Find where the given text appears and provide that cell's center as (x, y) coordinate. 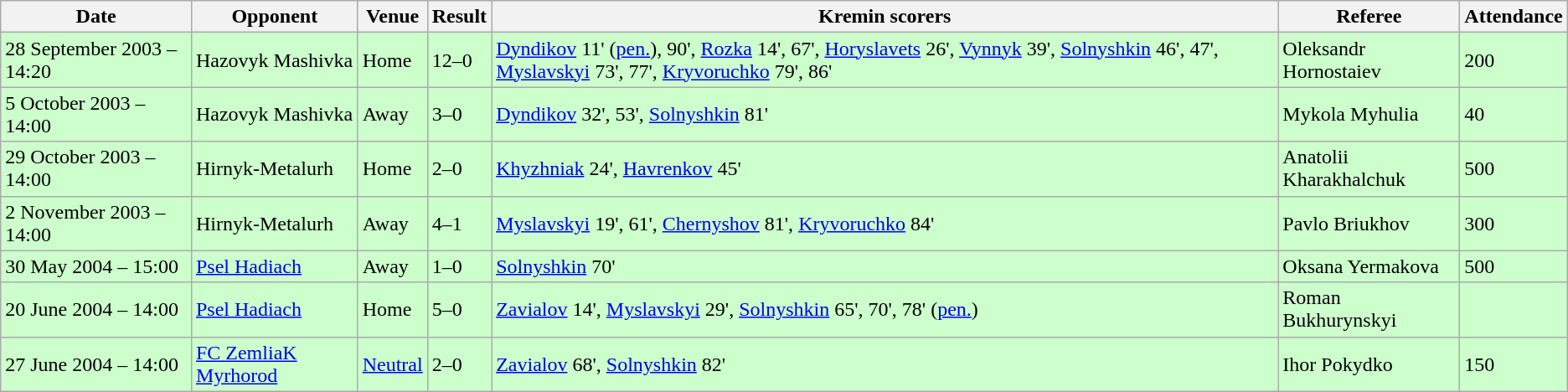
Venue (392, 17)
Oksana Yermakova (1369, 266)
200 (1514, 60)
Ihor Pokydko (1369, 364)
Solnyshkin 70' (885, 266)
FC ZemliaK Myrhorod (275, 364)
5–0 (459, 310)
Date (96, 17)
Opponent (275, 17)
5 October 2003 – 14:00 (96, 114)
Khyzhniak 24', Havrenkov 45' (885, 169)
3–0 (459, 114)
Zavialov 68', Solnyshkin 82' (885, 364)
20 June 2004 – 14:00 (96, 310)
Result (459, 17)
Attendance (1514, 17)
29 October 2003 – 14:00 (96, 169)
Dyndikov 32', 53', Solnyshkin 81' (885, 114)
30 May 2004 – 15:00 (96, 266)
150 (1514, 364)
Mykola Myhulia (1369, 114)
Roman Bukhurynskyi (1369, 310)
2 November 2003 – 14:00 (96, 223)
300 (1514, 223)
4–1 (459, 223)
Oleksandr Hornostaiev (1369, 60)
Anatolii Kharakhalchuk (1369, 169)
Myslavskyi 19', 61', Chernyshov 81', Kryvoruchko 84' (885, 223)
27 June 2004 – 14:00 (96, 364)
1–0 (459, 266)
Zavialov 14', Myslavskyi 29', Solnyshkin 65', 70', 78' (pen.) (885, 310)
Dyndikov 11' (pen.), 90', Rozka 14', 67', Horyslavets 26', Vynnyk 39', Solnyshkin 46', 47', Myslavskyi 73', 77', Kryvoruchko 79', 86' (885, 60)
28 September 2003 – 14:20 (96, 60)
Kremin scorers (885, 17)
Pavlo Briukhov (1369, 223)
Referee (1369, 17)
12–0 (459, 60)
Neutral (392, 364)
40 (1514, 114)
